For the text-containing cell, return its midpoint in [x, y] coordinate format. 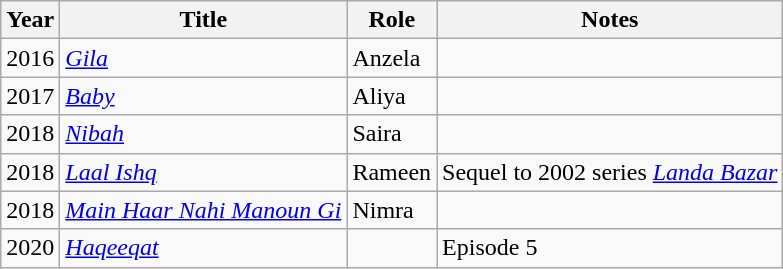
Gila [204, 58]
2017 [30, 96]
Aliya [392, 96]
Main Haar Nahi Manoun Gi [204, 210]
Laal Ishq [204, 172]
Nibah [204, 134]
Sequel to 2002 series Landa Bazar [610, 172]
Year [30, 20]
Notes [610, 20]
Title [204, 20]
Nimra [392, 210]
Saira [392, 134]
Baby [204, 96]
2016 [30, 58]
Episode 5 [610, 248]
Rameen [392, 172]
Anzela [392, 58]
Haqeeqat [204, 248]
Role [392, 20]
2020 [30, 248]
